Find where the given text appears and provide that cell's center as [X, Y] coordinate. 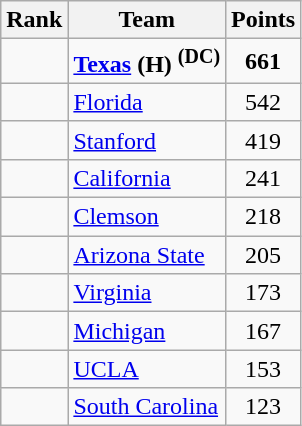
Rank [34, 20]
Virginia [147, 293]
Clemson [147, 217]
419 [264, 140]
241 [264, 178]
Arizona State [147, 255]
542 [264, 102]
UCLA [147, 369]
218 [264, 217]
Team [147, 20]
Stanford [147, 140]
167 [264, 331]
153 [264, 369]
South Carolina [147, 407]
Florida [147, 102]
Texas (H) (DC) [147, 62]
661 [264, 62]
Michigan [147, 331]
California [147, 178]
173 [264, 293]
205 [264, 255]
Points [264, 20]
123 [264, 407]
